Return the (x, y) coordinate for the center point of the cell that contains the specified text.  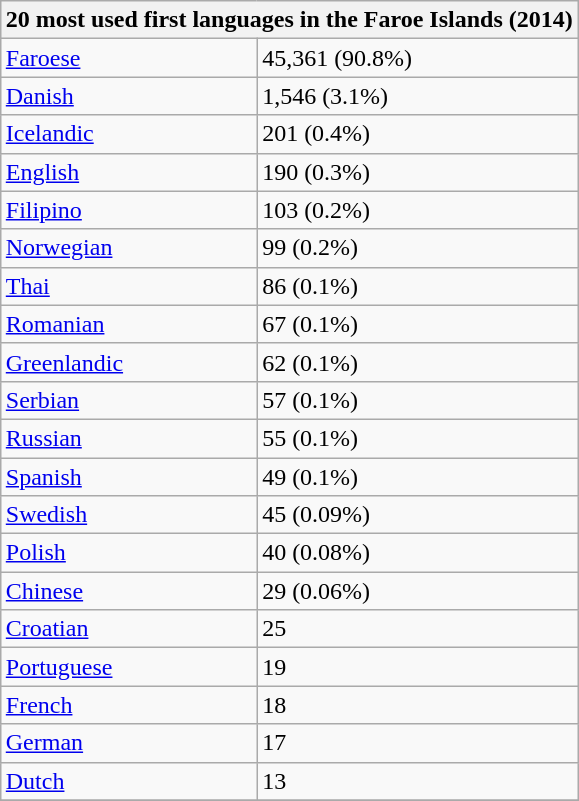
Faroese (128, 58)
Icelandic (128, 134)
19 (418, 667)
Spanish (128, 477)
86 (0.1%) (418, 286)
45,361 (90.8%) (418, 58)
49 (0.1%) (418, 477)
Greenlandic (128, 362)
French (128, 705)
Chinese (128, 591)
English (128, 172)
Russian (128, 438)
Filipino (128, 210)
Serbian (128, 400)
Portuguese (128, 667)
29 (0.06%) (418, 591)
20 most used first languages in the Faroe Islands (2014) (289, 20)
99 (0.2%) (418, 248)
Romanian (128, 324)
55 (0.1%) (418, 438)
Thai (128, 286)
18 (418, 705)
13 (418, 781)
40 (0.08%) (418, 553)
25 (418, 629)
Norwegian (128, 248)
62 (0.1%) (418, 362)
Dutch (128, 781)
German (128, 743)
1,546 (3.1%) (418, 96)
201 (0.4%) (418, 134)
Polish (128, 553)
67 (0.1%) (418, 324)
Swedish (128, 515)
Croatian (128, 629)
103 (0.2%) (418, 210)
Danish (128, 96)
57 (0.1%) (418, 400)
190 (0.3%) (418, 172)
45 (0.09%) (418, 515)
17 (418, 743)
